Extract the (x, y) coordinate from the center of the cell holding the provided text.  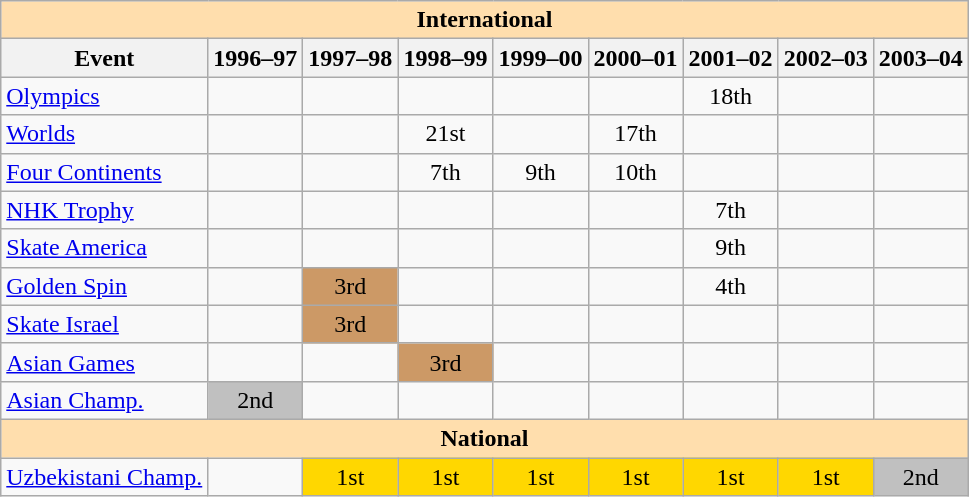
2001–02 (730, 58)
21st (446, 134)
Golden Spin (104, 286)
1997–98 (350, 58)
Worlds (104, 134)
17th (636, 134)
1998–99 (446, 58)
2003–04 (920, 58)
Asian Champ. (104, 400)
Asian Games (104, 362)
18th (730, 96)
National (485, 438)
1996–97 (256, 58)
Olympics (104, 96)
NHK Trophy (104, 210)
International (485, 20)
2002–03 (826, 58)
4th (730, 286)
Skate America (104, 248)
Event (104, 58)
10th (636, 172)
Four Continents (104, 172)
Skate Israel (104, 324)
1999–00 (540, 58)
Uzbekistani Champ. (104, 477)
2000–01 (636, 58)
